Extract the (x, y) coordinate from the center of the cell holding the provided text.  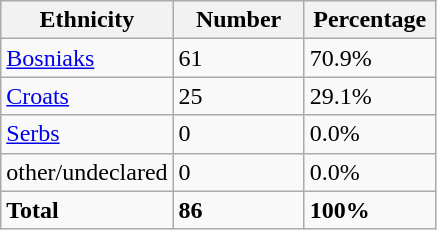
86 (238, 210)
other/undeclared (87, 172)
Number (238, 20)
25 (238, 96)
Bosniaks (87, 58)
100% (370, 210)
Serbs (87, 134)
Ethnicity (87, 20)
70.9% (370, 58)
61 (238, 58)
Percentage (370, 20)
Croats (87, 96)
Total (87, 210)
29.1% (370, 96)
